From the cell containing the given text, extract its center point as [x, y] coordinate. 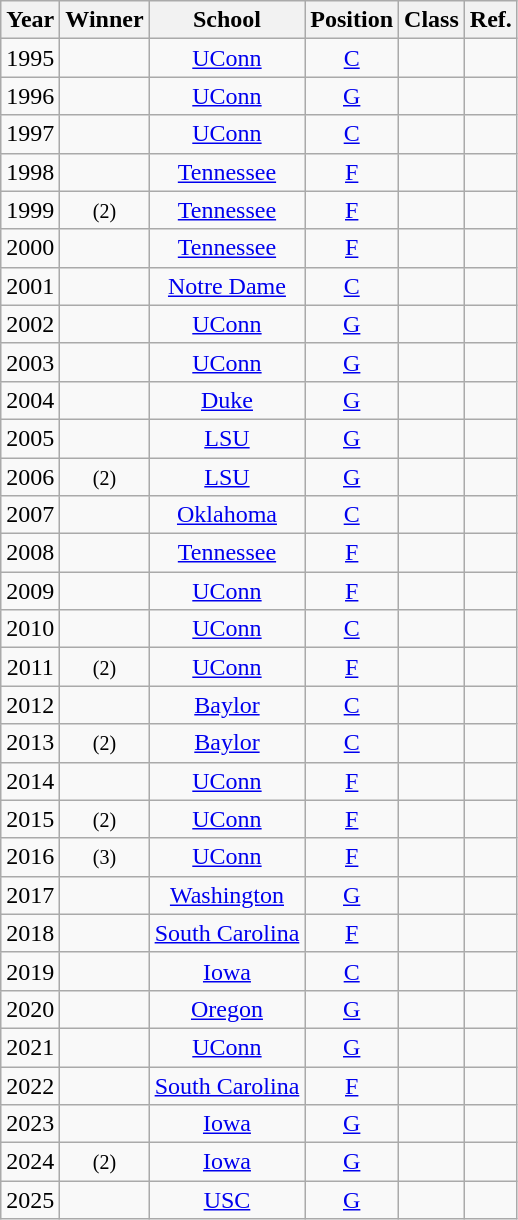
(3) [104, 857]
1998 [30, 172]
1997 [30, 134]
2018 [30, 933]
2011 [30, 667]
USC [227, 1200]
Oklahoma [227, 515]
Position [352, 20]
Ref. [490, 20]
Notre Dame [227, 286]
2025 [30, 1200]
Winner [104, 20]
School [227, 20]
2023 [30, 1124]
2001 [30, 286]
2008 [30, 553]
2005 [30, 438]
2009 [30, 591]
2015 [30, 819]
2022 [30, 1085]
2020 [30, 1009]
2013 [30, 743]
2004 [30, 400]
2000 [30, 248]
2003 [30, 362]
2017 [30, 895]
2012 [30, 705]
2010 [30, 629]
Year [30, 20]
Washington [227, 895]
Duke [227, 400]
2007 [30, 515]
Class [432, 20]
2021 [30, 1047]
2016 [30, 857]
2002 [30, 324]
2024 [30, 1162]
1996 [30, 96]
2019 [30, 971]
2006 [30, 477]
1995 [30, 58]
Oregon [227, 1009]
1999 [30, 210]
2014 [30, 781]
